Find where the given text appears and provide that cell's center as [x, y] coordinate. 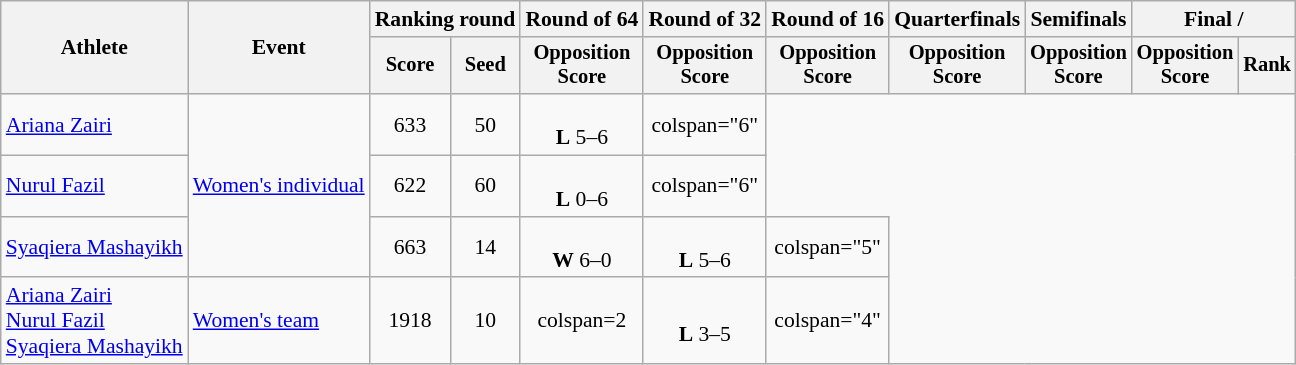
colspan="5" [828, 248]
60 [485, 186]
Round of 64 [582, 19]
Quarterfinals [957, 19]
Semifinals [1078, 19]
Seed [485, 66]
Ranking round [446, 19]
Score [410, 66]
L 0–6 [582, 186]
Ariana ZairiNurul FazilSyaqiera Mashayikh [94, 322]
colspan="4" [828, 322]
Nurul Fazil [94, 186]
Athlete [94, 48]
Final / [1214, 19]
50 [485, 124]
10 [485, 322]
622 [410, 186]
Syaqiera Mashayikh [94, 248]
Women's team [279, 322]
663 [410, 248]
colspan=2 [582, 322]
633 [410, 124]
Rank [1267, 66]
Women's individual [279, 186]
Ariana Zairi [94, 124]
14 [485, 248]
Round of 32 [704, 19]
1918 [410, 322]
W 6–0 [582, 248]
Round of 16 [828, 19]
Event [279, 48]
L 3–5 [704, 322]
